Pinpoint the cell where the given text exists, returning its (X, Y) midpoint coordinate. 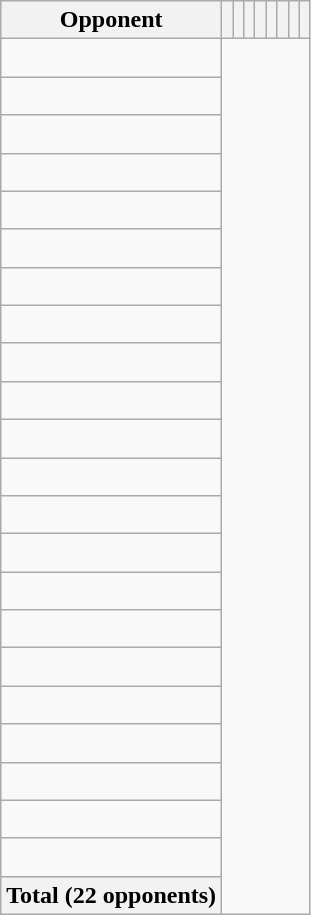
Opponent (112, 20)
Total (22 opponents) (112, 895)
